Return [X, Y] of the center of cell containing provided text 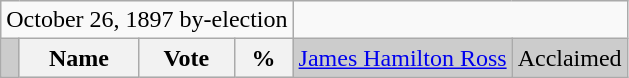
Name [78, 58]
October 26, 1897 by-election [147, 20]
James Hamilton Ross [402, 58]
% [264, 58]
Vote [186, 58]
Acclaimed [570, 58]
